Locate the cell with the specified text and output its (x, y) center coordinate. 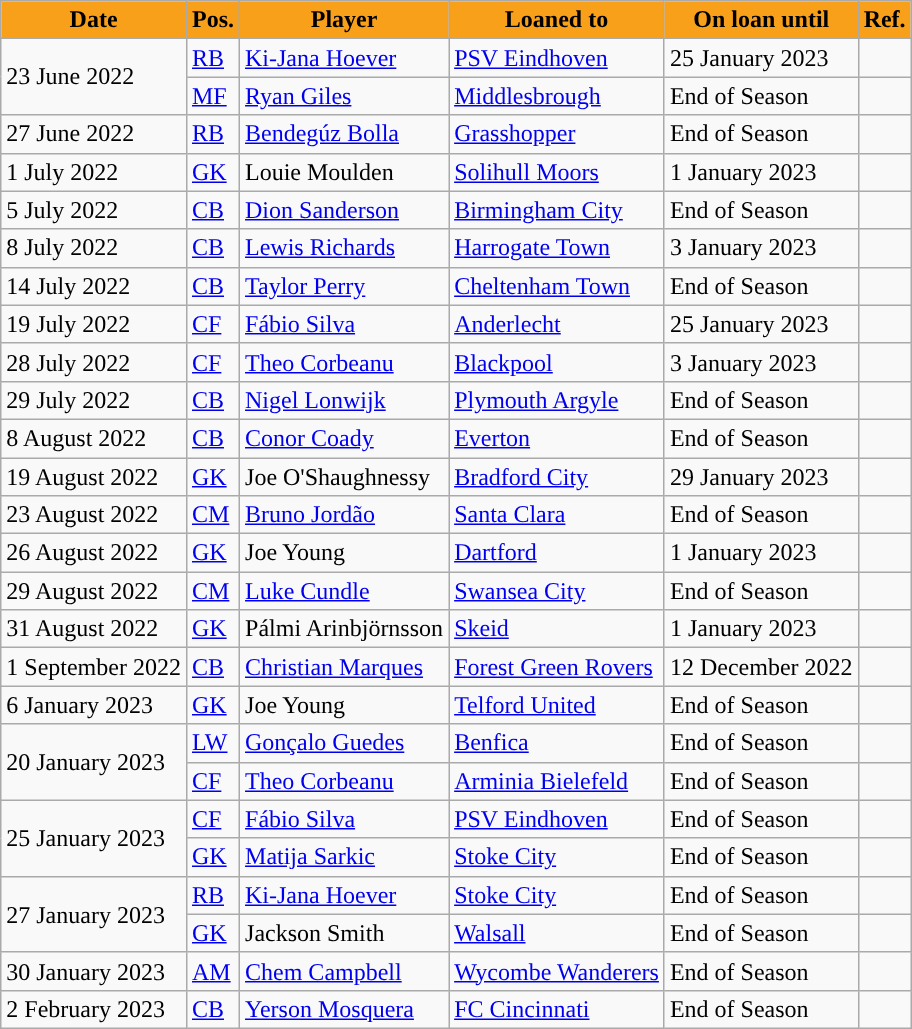
Middlesbrough (557, 96)
LW (212, 743)
Birmingham City (557, 210)
Skeid (557, 629)
20 January 2023 (94, 762)
Everton (557, 438)
29 August 2022 (94, 591)
19 August 2022 (94, 477)
MF (212, 96)
1 July 2022 (94, 172)
5 July 2022 (94, 210)
Lewis Richards (344, 248)
Pos. (212, 20)
31 August 2022 (94, 629)
8 August 2022 (94, 438)
Arminia Bielefeld (557, 781)
AM (212, 971)
19 July 2022 (94, 324)
On loan until (761, 20)
27 January 2023 (94, 914)
28 July 2022 (94, 362)
Nigel Lonwijk (344, 400)
Forest Green Rovers (557, 667)
1 September 2022 (94, 667)
Anderlecht (557, 324)
Cheltenham Town (557, 286)
Louie Moulden (344, 172)
Date (94, 20)
Bruno Jordão (344, 515)
Plymouth Argyle (557, 400)
Santa Clara (557, 515)
23 June 2022 (94, 77)
6 January 2023 (94, 705)
Solihull Moors (557, 172)
Jackson Smith (344, 933)
Taylor Perry (344, 286)
Benfica (557, 743)
Matija Sarkic (344, 857)
12 December 2022 (761, 667)
Bendegúz Bolla (344, 134)
23 August 2022 (94, 515)
Dartford (557, 553)
Ryan Giles (344, 96)
14 July 2022 (94, 286)
Grasshopper (557, 134)
29 July 2022 (94, 400)
Chem Campbell (344, 971)
Joe O'Shaughnessy (344, 477)
Swansea City (557, 591)
Blackpool (557, 362)
Luke Cundle (344, 591)
Player (344, 20)
8 July 2022 (94, 248)
Gonçalo Guedes (344, 743)
Bradford City (557, 477)
Loaned to (557, 20)
Telford United (557, 705)
Wycombe Wanderers (557, 971)
Walsall (557, 933)
Dion Sanderson (344, 210)
2 February 2023 (94, 1009)
26 August 2022 (94, 553)
29 January 2023 (761, 477)
27 June 2022 (94, 134)
Christian Marques (344, 667)
30 January 2023 (94, 971)
Pálmi Arinbjörnsson (344, 629)
FC Cincinnati (557, 1009)
Ref. (884, 20)
Harrogate Town (557, 248)
Conor Coady (344, 438)
Yerson Mosquera (344, 1009)
